Output the [X, Y] coordinate of the center of the cell containing the given text.  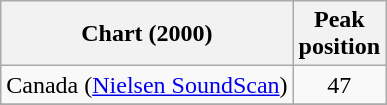
47 [339, 85]
Canada (Nielsen SoundScan) [147, 85]
Peakposition [339, 34]
Chart (2000) [147, 34]
